Scan for the cell matching the given text and deliver its [x, y] coordinate at center. 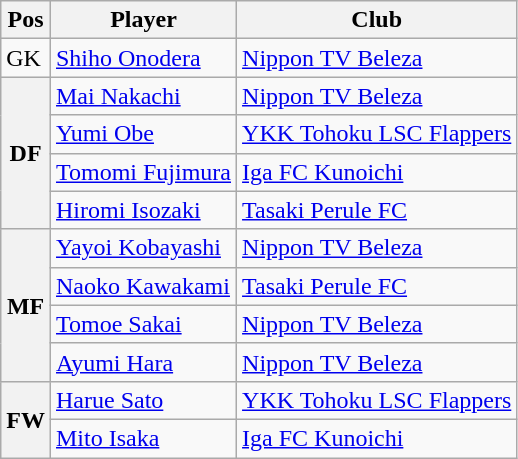
Yumi Obe [143, 134]
Naoko Kawakami [143, 286]
MF [26, 305]
Tomomi Fujimura [143, 172]
Tomoe Sakai [143, 324]
Shiho Onodera [143, 58]
GK [26, 58]
Harue Sato [143, 400]
Yayoi Kobayashi [143, 248]
Pos [26, 20]
Ayumi Hara [143, 362]
Club [377, 20]
FW [26, 419]
Player [143, 20]
Mai Nakachi [143, 96]
Mito Isaka [143, 438]
Hiromi Isozaki [143, 210]
DF [26, 153]
